Search for the cell housing the specified text and yield its [X, Y] center coordinate. 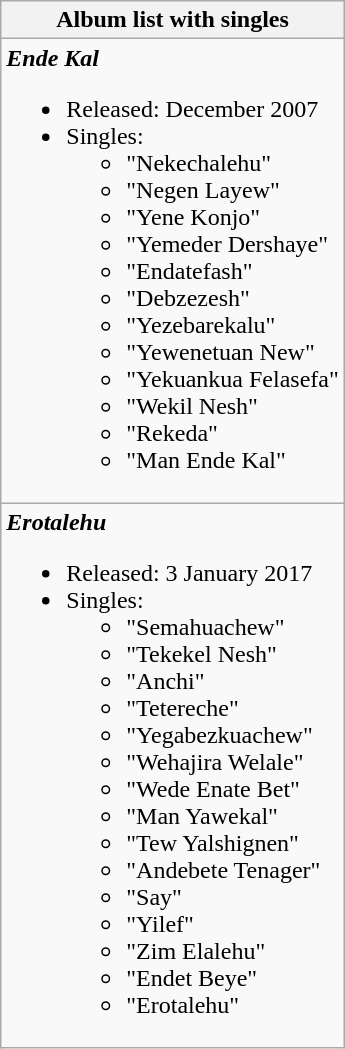
Album list with singles [173, 20]
